Search for the cell housing the specified text and yield its (X, Y) center coordinate. 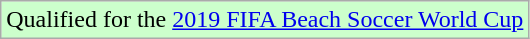
Qualified for the 2019 FIFA Beach Soccer World Cup (265, 20)
